Detect which cell encompasses the target text, then output its (x, y) center coordinate. 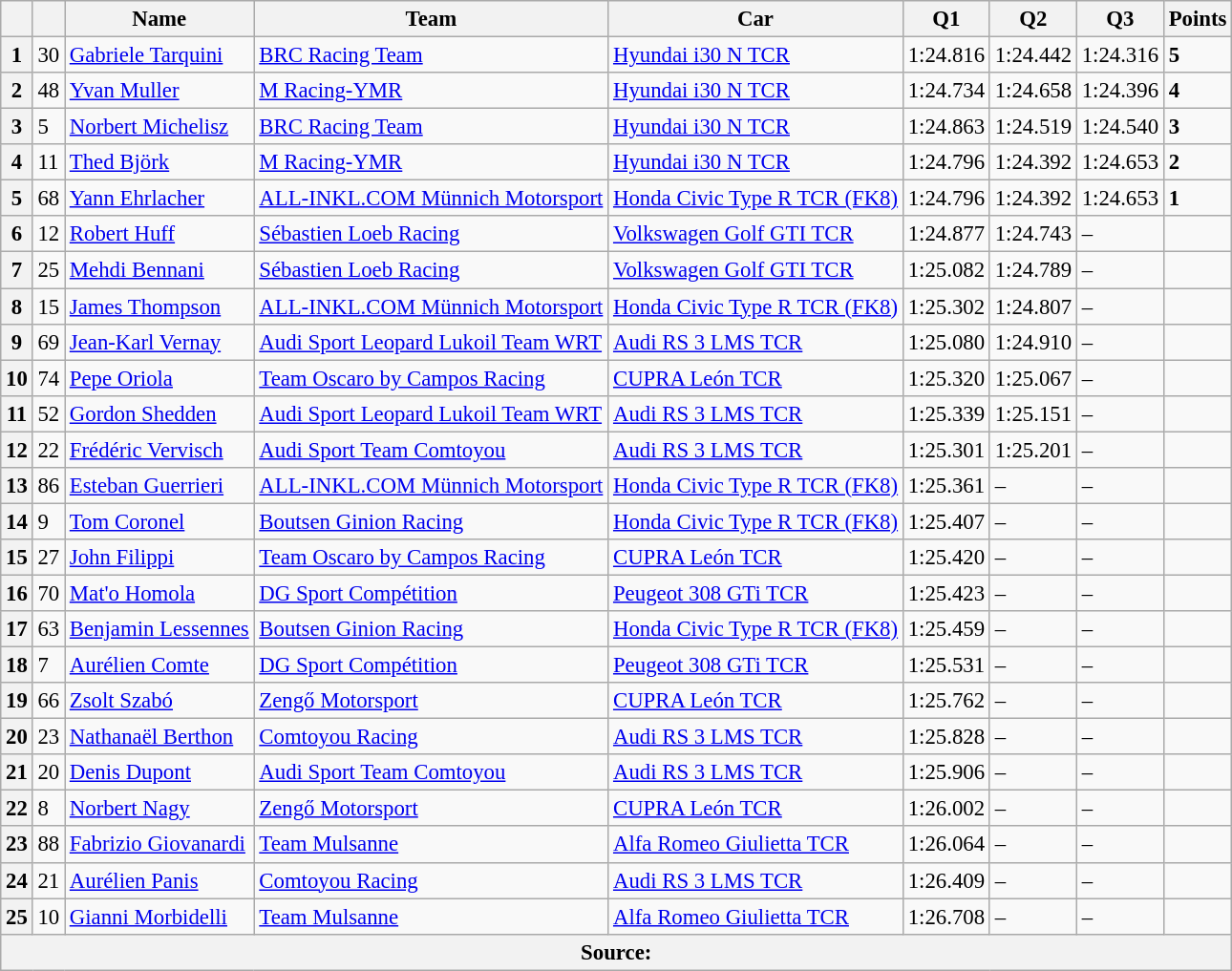
1:24.816 (945, 55)
1:24.910 (1033, 342)
13 (17, 486)
1:25.320 (945, 378)
17 (17, 629)
Tom Coronel (160, 521)
1:25.080 (945, 342)
19 (17, 701)
1:26.708 (945, 917)
Denis Dupont (160, 772)
Robert Huff (160, 234)
30 (48, 55)
1:24.396 (1119, 91)
66 (48, 701)
Yann Ehrlacher (160, 199)
Pepe Oriola (160, 378)
1:25.201 (1033, 450)
Jean-Karl Vernay (160, 342)
1:25.828 (945, 737)
1:26.409 (945, 880)
John Filippi (160, 558)
69 (48, 342)
Name (160, 19)
Zsolt Szabó (160, 701)
Mehdi Bennani (160, 270)
16 (17, 593)
Q1 (945, 19)
1:25.067 (1033, 378)
Aurélien Comte (160, 665)
1:25.361 (945, 486)
1:25.423 (945, 593)
14 (17, 521)
Gordon Shedden (160, 413)
Aurélien Panis (160, 880)
1:24.743 (1033, 234)
1:25.339 (945, 413)
6 (17, 234)
1:25.302 (945, 306)
1:25.762 (945, 701)
1:24.316 (1119, 55)
1:25.906 (945, 772)
Norbert Nagy (160, 809)
James Thompson (160, 306)
1:24.658 (1033, 91)
74 (48, 378)
1:25.531 (945, 665)
1:24.442 (1033, 55)
Team (432, 19)
Benjamin Lessennes (160, 629)
18 (17, 665)
Car (756, 19)
1:24.734 (945, 91)
Points (1198, 19)
1:25.407 (945, 521)
1:24.789 (1033, 270)
1:25.420 (945, 558)
1:25.459 (945, 629)
68 (48, 199)
1:26.002 (945, 809)
1:26.064 (945, 845)
Mat'o Homola (160, 593)
Norbert Michelisz (160, 127)
Thed Björk (160, 162)
Q2 (1033, 19)
52 (48, 413)
Esteban Guerrieri (160, 486)
24 (17, 880)
63 (48, 629)
Q3 (1119, 19)
1:25.082 (945, 270)
1:24.877 (945, 234)
1:24.807 (1033, 306)
1:24.540 (1119, 127)
27 (48, 558)
Frédéric Vervisch (160, 450)
88 (48, 845)
1:25.151 (1033, 413)
48 (48, 91)
1:24.863 (945, 127)
Yvan Muller (160, 91)
Nathanaël Berthon (160, 737)
Gabriele Tarquini (160, 55)
1:25.301 (945, 450)
Gianni Morbidelli (160, 917)
Source: (617, 952)
1:24.519 (1033, 127)
86 (48, 486)
Fabrizio Giovanardi (160, 845)
70 (48, 593)
